Provide the [X, Y] coordinate of the cell's center where the given text is located.  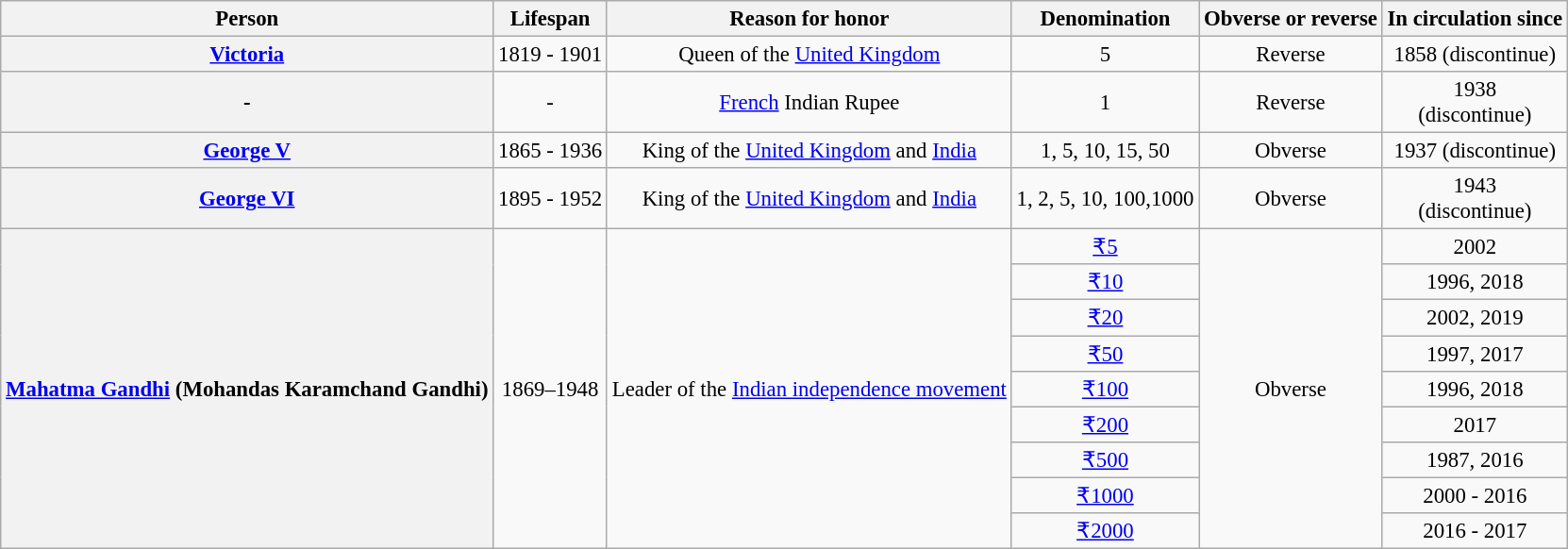
₹20 [1106, 318]
Victoria [247, 55]
₹100 [1106, 389]
1869–1948 [551, 389]
George V [247, 151]
1895 - 1952 [551, 198]
Lifespan [551, 19]
1997, 2017 [1475, 354]
2002, 2019 [1475, 318]
Leader of the Indian independence movement [809, 389]
Reason for honor [809, 19]
₹10 [1106, 282]
1, 5, 10, 15, 50 [1106, 151]
₹2000 [1106, 531]
Mahatma Gandhi (Mohandas Karamchand Gandhi) [247, 389]
1858 (discontinue) [1475, 55]
₹500 [1106, 459]
5 [1106, 55]
1987, 2016 [1475, 459]
1819 - 1901 [551, 55]
1937 (discontinue) [1475, 151]
1938(discontinue) [1475, 102]
1 [1106, 102]
1865 - 1936 [551, 151]
2016 - 2017 [1475, 531]
₹5 [1106, 247]
Obverse or reverse [1291, 19]
Denomination [1106, 19]
₹50 [1106, 354]
George VI [247, 198]
Person [247, 19]
1, 2, 5, 10, 100,1000 [1106, 198]
2002 [1475, 247]
Queen of the United Kingdom [809, 55]
2000 - 2016 [1475, 495]
In circulation since [1475, 19]
₹1000 [1106, 495]
₹200 [1106, 424]
2017 [1475, 424]
1943(discontinue) [1475, 198]
French Indian Rupee [809, 102]
